Output the [x, y] coordinate of the center of the cell containing the given text.  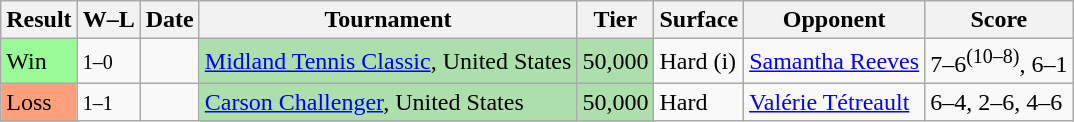
7–6(10–8), 6–1 [999, 62]
Score [999, 20]
Valérie Tétreault [834, 102]
Tier [616, 20]
Opponent [834, 20]
Surface [699, 20]
Win [39, 62]
Samantha Reeves [834, 62]
W–L [108, 20]
Tournament [388, 20]
Hard [699, 102]
Hard (i) [699, 62]
Date [170, 20]
6–4, 2–6, 4–6 [999, 102]
1–1 [108, 102]
Midland Tennis Classic, United States [388, 62]
Result [39, 20]
Carson Challenger, United States [388, 102]
1–0 [108, 62]
Loss [39, 102]
